Extract the (x, y) coordinate from the center of the cell holding the provided text.  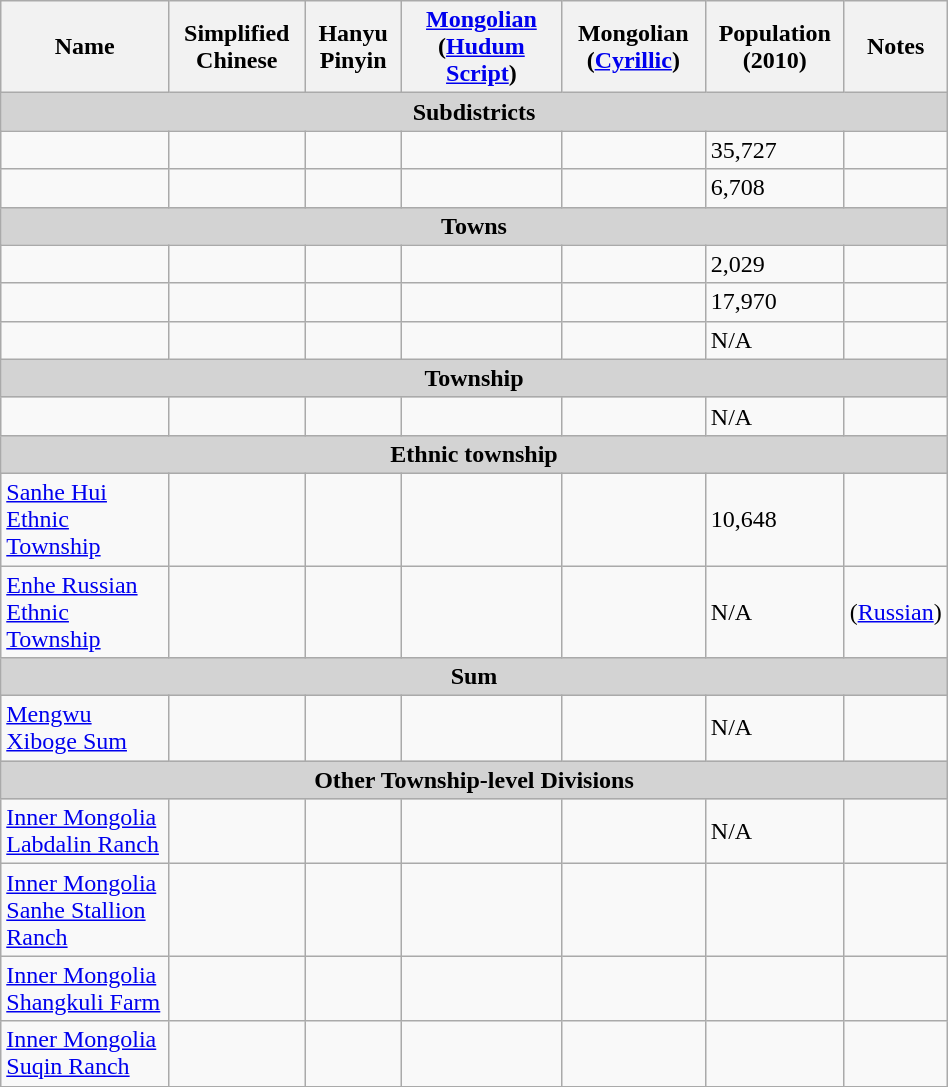
6,708 (774, 188)
17,970 (774, 302)
Other Township-level Divisions (474, 780)
Sum (474, 677)
Population (2010) (774, 47)
Township (474, 378)
Inner Mongolia Labdalin Ranch (85, 832)
Name (85, 47)
Inner Mongolia Suqin Ranch (85, 1054)
Inner Mongolia Shangkuli Farm (85, 988)
Inner Mongolia Sanhe Stallion Ranch (85, 910)
Simplified Chinese (237, 47)
Ethnic township (474, 454)
Towns (474, 226)
2,029 (774, 264)
(Russian) (896, 612)
Enhe Russian Ethnic Township (85, 612)
Mongolian (Cyrillic) (633, 47)
Sanhe Hui Ethnic Township (85, 519)
Subdistricts (474, 112)
Hanyu Pinyin (354, 47)
Notes (896, 47)
35,727 (774, 150)
10,648 (774, 519)
Mongolian (Hudum Script) (482, 47)
Mengwu Xiboge Sum (85, 728)
